Extract the [x, y] coordinate from the center of the cell holding the provided text.  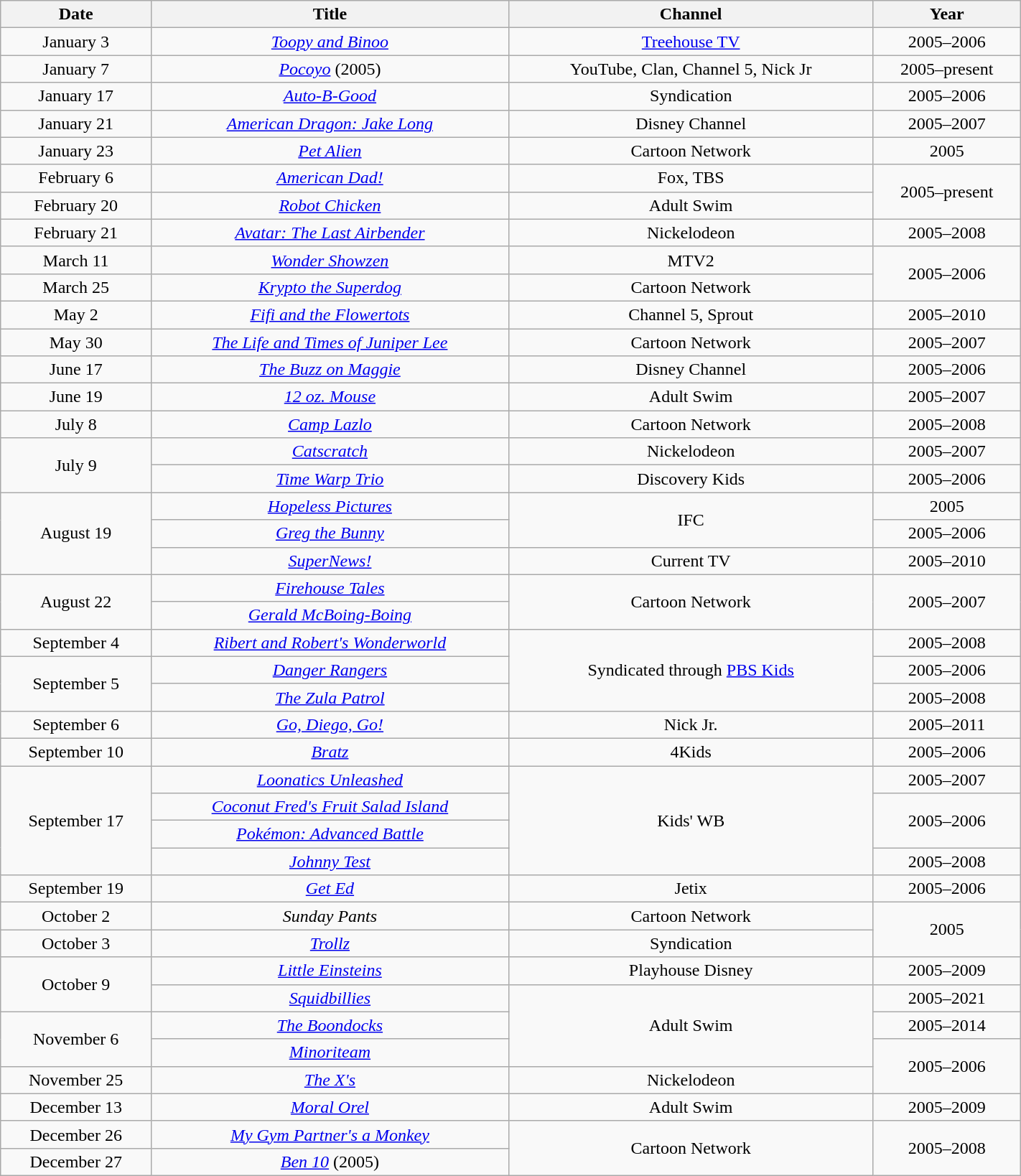
4Kids [691, 752]
January 17 [76, 96]
Robot Chicken [330, 205]
Ben 10 (2005) [330, 1162]
Johnny Test [330, 862]
January 7 [76, 69]
The X's [330, 1080]
The Boondocks [330, 1025]
Fifi and the Flowertots [330, 314]
Moral Orel [330, 1107]
The Zula Patrol [330, 697]
June 19 [76, 397]
Bratz [330, 752]
October 3 [76, 943]
IFC [691, 520]
November 25 [76, 1080]
Avatar: The Last Airbender [330, 233]
Channel 5, Sprout [691, 314]
Title [330, 14]
Kids' WB [691, 820]
July 9 [76, 465]
September 5 [76, 683]
Go, Diego, Go! [330, 724]
Sunday Pants [330, 916]
Nick Jr. [691, 724]
Pet Alien [330, 151]
Ribert and Robert's Wonderworld [330, 643]
My Gym Partner's a Monkey [330, 1134]
September 17 [76, 820]
Coconut Fred's Fruit Salad Island [330, 807]
May 30 [76, 342]
Date [76, 14]
Get Ed [330, 889]
Year [946, 14]
Discovery Kids [691, 479]
Channel [691, 14]
November 6 [76, 1039]
Camp Lazlo [330, 424]
July 8 [76, 424]
Krypto the Superdog [330, 287]
September 10 [76, 752]
Hopeless Pictures [330, 506]
Auto-B-Good [330, 96]
Loonatics Unleashed [330, 779]
January 21 [76, 123]
October 2 [76, 916]
Pocoyo (2005) [330, 69]
September 19 [76, 889]
Greg the Bunny [330, 533]
Syndicated through PBS Kids [691, 670]
December 13 [76, 1107]
Time Warp Trio [330, 479]
Toopy and Binoo [330, 42]
Playhouse Disney [691, 971]
Jetix [691, 889]
Squidbillies [330, 998]
October 9 [76, 984]
August 22 [76, 602]
September 4 [76, 643]
February 20 [76, 205]
February 6 [76, 178]
American Dragon: Jake Long [330, 123]
MTV2 [691, 260]
Current TV [691, 561]
Minoriteam [330, 1053]
The Buzz on Maggie [330, 370]
January 3 [76, 42]
Wonder Showzen [330, 260]
2005–2014 [946, 1025]
Treehouse TV [691, 42]
March 11 [76, 260]
12 oz. Mouse [330, 397]
February 21 [76, 233]
2005–2011 [946, 724]
December 27 [76, 1162]
Catscratch [330, 452]
2005–2021 [946, 998]
American Dad! [330, 178]
Firehouse Tales [330, 588]
Pokémon: Advanced Battle [330, 834]
August 19 [76, 533]
March 25 [76, 287]
Danger Rangers [330, 670]
YouTube, Clan, Channel 5, Nick Jr [691, 69]
September 6 [76, 724]
Fox, TBS [691, 178]
May 2 [76, 314]
The Life and Times of Juniper Lee [330, 342]
SuperNews! [330, 561]
December 26 [76, 1134]
January 23 [76, 151]
Trollz [330, 943]
Little Einsteins [330, 971]
Gerald McBoing-Boing [330, 615]
June 17 [76, 370]
